Find where the given text appears and provide that cell's center as [x, y] coordinate. 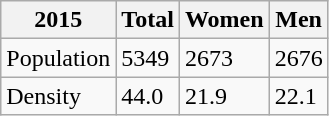
Women [224, 20]
2673 [224, 58]
44.0 [148, 96]
22.1 [298, 96]
Population [58, 58]
2676 [298, 58]
21.9 [224, 96]
2015 [58, 20]
Density [58, 96]
Total [148, 20]
Men [298, 20]
5349 [148, 58]
